Detect which cell encompasses the target text, then output its (X, Y) center coordinate. 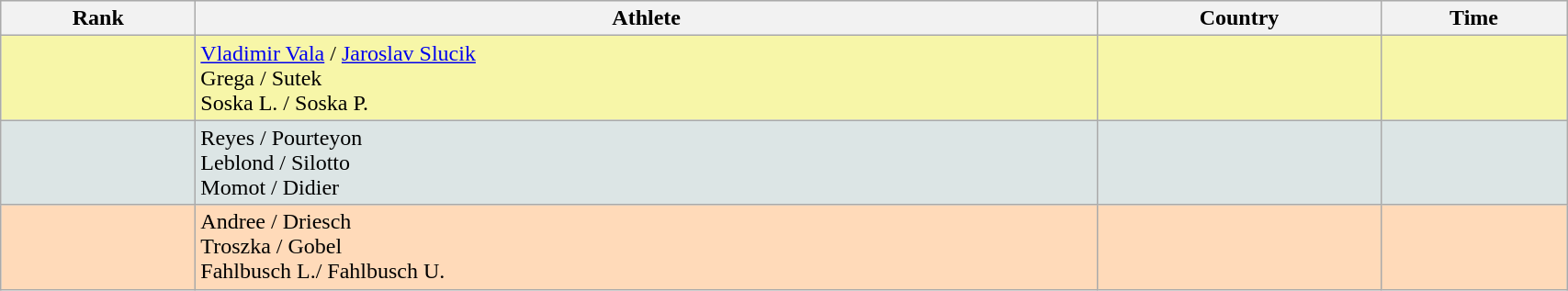
Country (1240, 18)
Rank (98, 18)
Vladimir Vala / Jaroslav SlucikGrega / SutekSoska L. / Soska P. (647, 78)
Time (1473, 18)
Reyes / Pourteyon Leblond / SilottoMomot / Didier (647, 162)
Andree / DrieschTroszka / GobelFahlbusch L./ Fahlbusch U. (647, 247)
Athlete (647, 18)
